Search for the cell housing the specified text and yield its [X, Y] center coordinate. 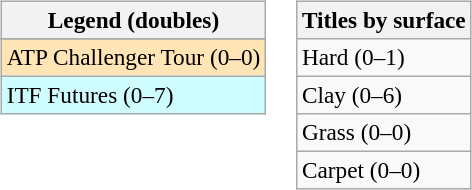
Legend (doubles) [133, 20]
Titles by surface [384, 20]
Clay (0–6) [384, 95]
ATP Challenger Tour (0–0) [133, 57]
ITF Futures (0–7) [133, 95]
Carpet (0–0) [384, 171]
Grass (0–0) [384, 133]
Hard (0–1) [384, 57]
